Scan for the cell matching the given text and deliver its [x, y] coordinate at center. 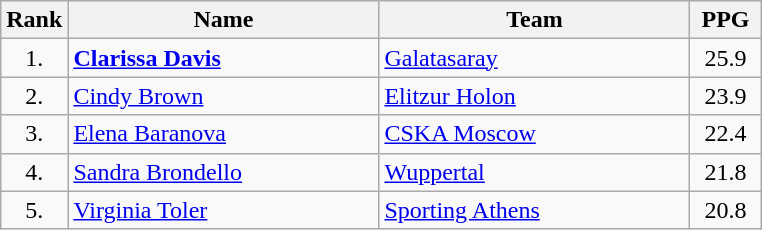
22.4 [726, 134]
Virginia Toler [224, 210]
20.8 [726, 210]
Team [534, 20]
Elena Baranova [224, 134]
1. [34, 58]
4. [34, 172]
5. [34, 210]
Elitzur Holon [534, 96]
Rank [34, 20]
PPG [726, 20]
Wuppertal [534, 172]
Clarissa Davis [224, 58]
Cindy Brown [224, 96]
2. [34, 96]
Galatasaray [534, 58]
23.9 [726, 96]
3. [34, 134]
Sandra Brondello [224, 172]
21.8 [726, 172]
CSKA Moscow [534, 134]
Name [224, 20]
25.9 [726, 58]
Sporting Athens [534, 210]
